Determine the [X, Y] coordinate at the center of the cell enclosing the given text.  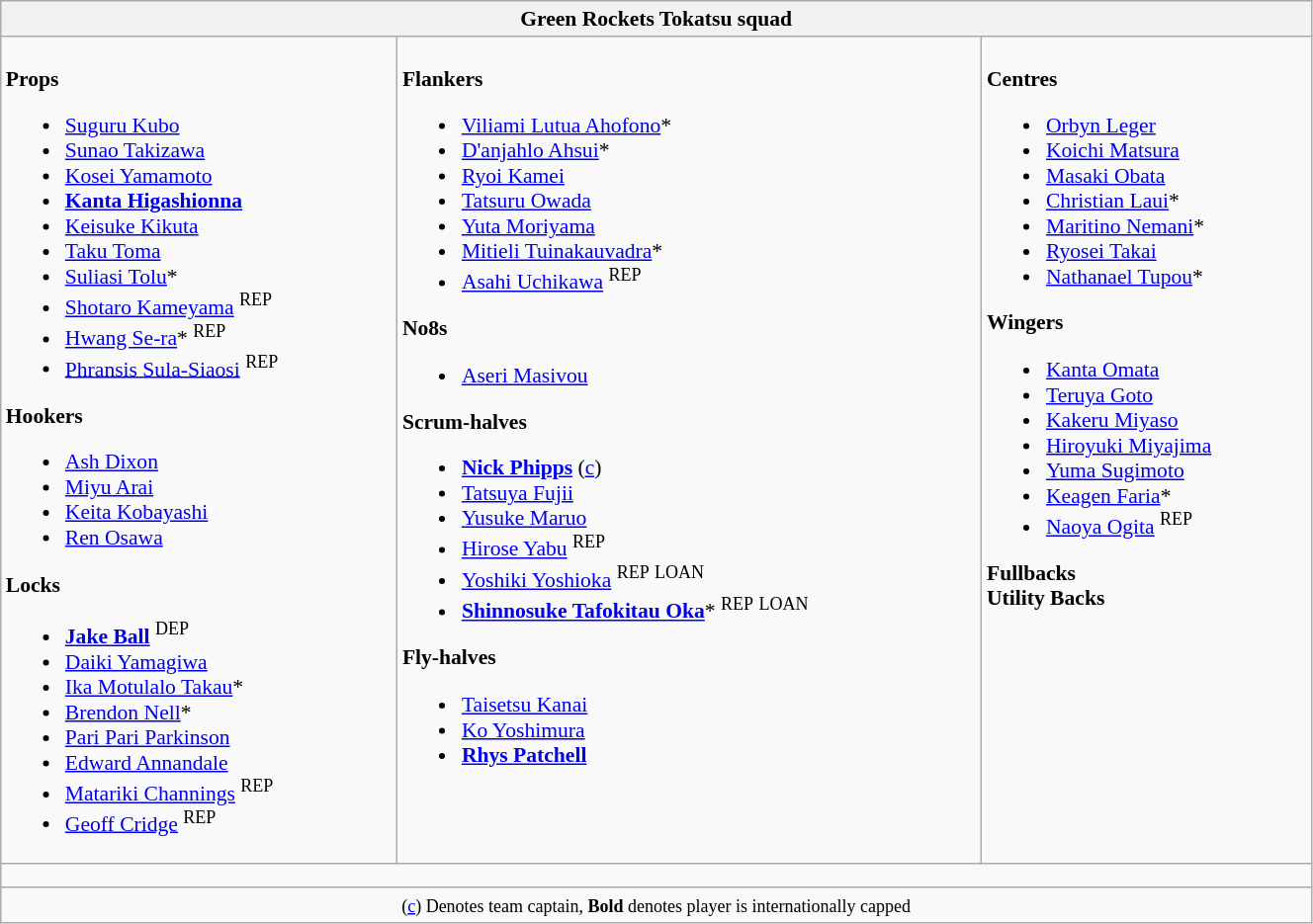
Green Rockets Tokatsu squad [656, 19]
(c) Denotes team captain, Bold denotes player is internationally capped [656, 906]
